Return (x, y) of the center of cell containing provided text 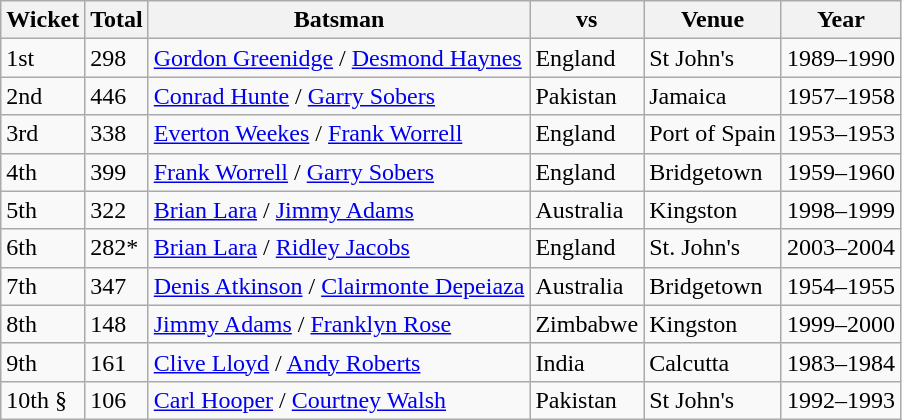
399 (117, 172)
Batsman (339, 20)
161 (117, 362)
282* (117, 248)
Port of Spain (713, 134)
Year (840, 20)
1998–1999 (840, 210)
8th (43, 324)
5th (43, 210)
Carl Hooper / Courtney Walsh (339, 400)
India (587, 362)
Venue (713, 20)
1989–1990 (840, 58)
1957–1958 (840, 96)
Total (117, 20)
446 (117, 96)
Wicket (43, 20)
Denis Atkinson / Clairmonte Depeiaza (339, 286)
338 (117, 134)
Jamaica (713, 96)
Clive Lloyd / Andy Roberts (339, 362)
9th (43, 362)
1st (43, 58)
148 (117, 324)
St. John's (713, 248)
Frank Worrell / Garry Sobers (339, 172)
1992–1993 (840, 400)
Brian Lara / Jimmy Adams (339, 210)
vs (587, 20)
10th § (43, 400)
322 (117, 210)
Calcutta (713, 362)
Zimbabwe (587, 324)
298 (117, 58)
6th (43, 248)
2nd (43, 96)
106 (117, 400)
1983–1984 (840, 362)
2003–2004 (840, 248)
Gordon Greenidge / Desmond Haynes (339, 58)
1953–1953 (840, 134)
Jimmy Adams / Franklyn Rose (339, 324)
7th (43, 286)
3rd (43, 134)
4th (43, 172)
Brian Lara / Ridley Jacobs (339, 248)
Conrad Hunte / Garry Sobers (339, 96)
1954–1955 (840, 286)
Everton Weekes / Frank Worrell (339, 134)
1999–2000 (840, 324)
1959–1960 (840, 172)
347 (117, 286)
